From the cell containing the given text, extract its center point as (X, Y) coordinate. 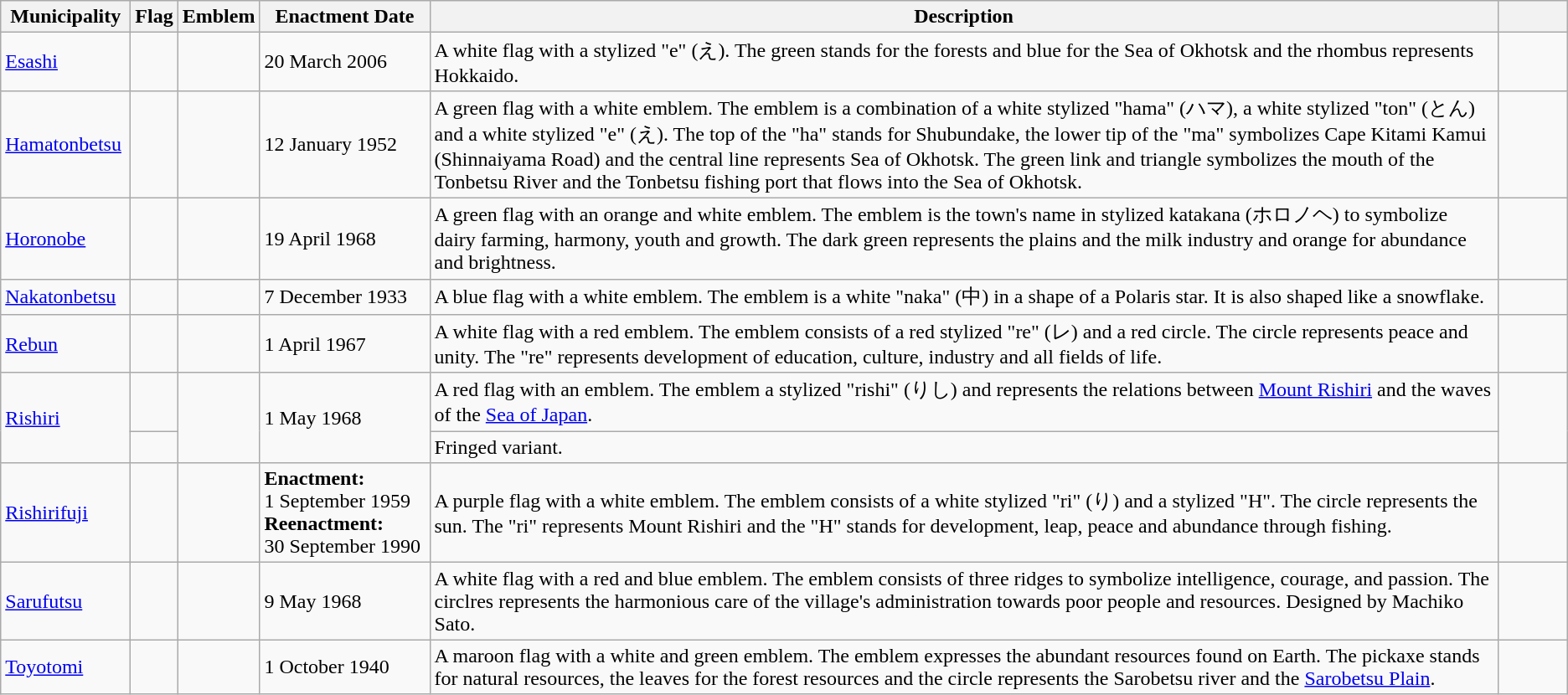
Horonobe (65, 238)
1 October 1940 (345, 667)
Description (963, 17)
1 April 1967 (345, 344)
Enactment:1 September 1959Reenactment:30 September 1990 (345, 512)
19 April 1968 (345, 238)
7 December 1933 (345, 296)
Nakatonbetsu (65, 296)
A blue flag with a white emblem. The emblem is a white "naka" (中) in a shape of a Polaris star. It is also shaped like a snowflake. (963, 296)
Hamatonbetsu (65, 144)
Fringed variant. (963, 447)
Rebun (65, 344)
12 January 1952 (345, 144)
A white flag with a stylized "e" (え). The green stands for the forests and blue for the Sea of Okhotsk and the rhombus represents Hokkaido. (963, 62)
Emblem (219, 17)
9 May 1968 (345, 601)
A red flag with an emblem. The emblem a stylized "rishi" (りし) and represents the relations between Mount Rishiri and the waves of the Sea of Japan. (963, 402)
20 March 2006 (345, 62)
Rishirifuji (65, 512)
Flag (154, 17)
Toyotomi (65, 667)
Esashi (65, 62)
Rishiri (65, 418)
Municipality (65, 17)
1 May 1968 (345, 418)
Enactment Date (345, 17)
Sarufutsu (65, 601)
